Search for the cell housing the specified text and yield its [x, y] center coordinate. 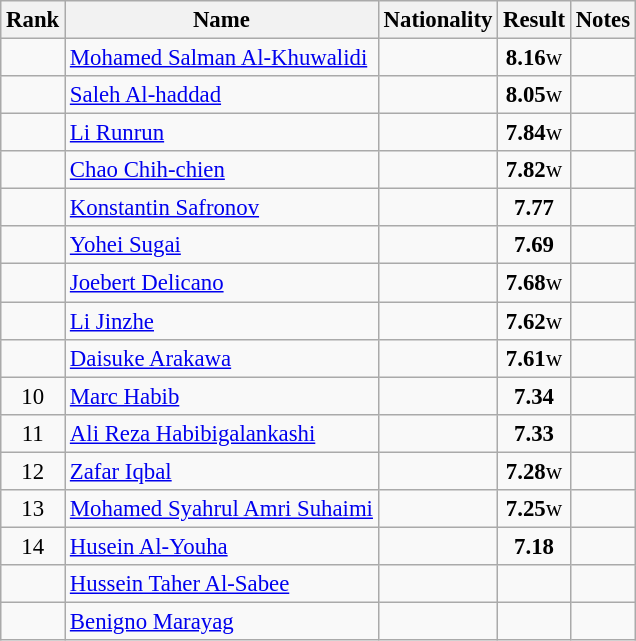
14 [33, 546]
Nationality [438, 20]
8.16w [534, 58]
Chao Chih-chien [222, 170]
Benigno Marayag [222, 621]
Mohamed Syahrul Amri Suhaimi [222, 509]
7.84w [534, 133]
13 [33, 509]
Li Jinzhe [222, 321]
7.25w [534, 509]
7.61w [534, 358]
Result [534, 20]
Husein Al-Youha [222, 546]
7.33 [534, 433]
Daisuke Arakawa [222, 358]
7.28w [534, 471]
12 [33, 471]
7.77 [534, 208]
8.05w [534, 95]
Notes [602, 20]
Ali Reza Habibigalankashi [222, 433]
Li Runrun [222, 133]
10 [33, 396]
Konstantin Safronov [222, 208]
Hussein Taher Al-Sabee [222, 584]
7.68w [534, 283]
7.62w [534, 321]
7.69 [534, 245]
11 [33, 433]
7.18 [534, 546]
7.34 [534, 396]
Yohei Sugai [222, 245]
Zafar Iqbal [222, 471]
Marc Habib [222, 396]
Joebert Delicano [222, 283]
Mohamed Salman Al-Khuwalidi [222, 58]
Rank [33, 20]
Saleh Al-haddad [222, 95]
7.82w [534, 170]
Name [222, 20]
